Locate the cell with the specified text and output its [X, Y] center coordinate. 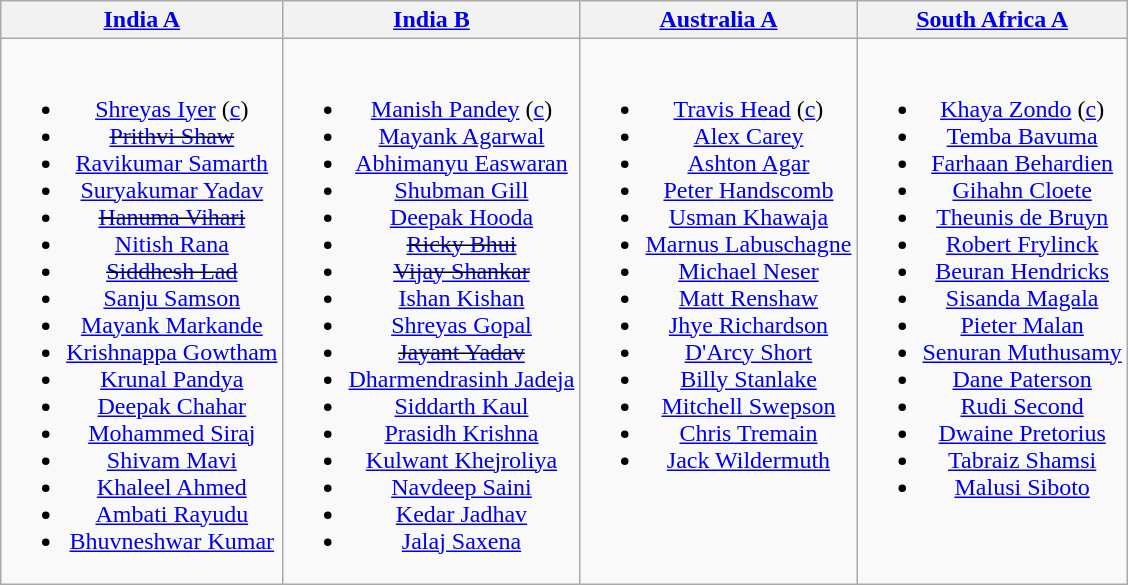
Australia A [718, 20]
South Africa A [992, 20]
India A [142, 20]
India B [432, 20]
